Search for the cell housing the specified text and yield its [x, y] center coordinate. 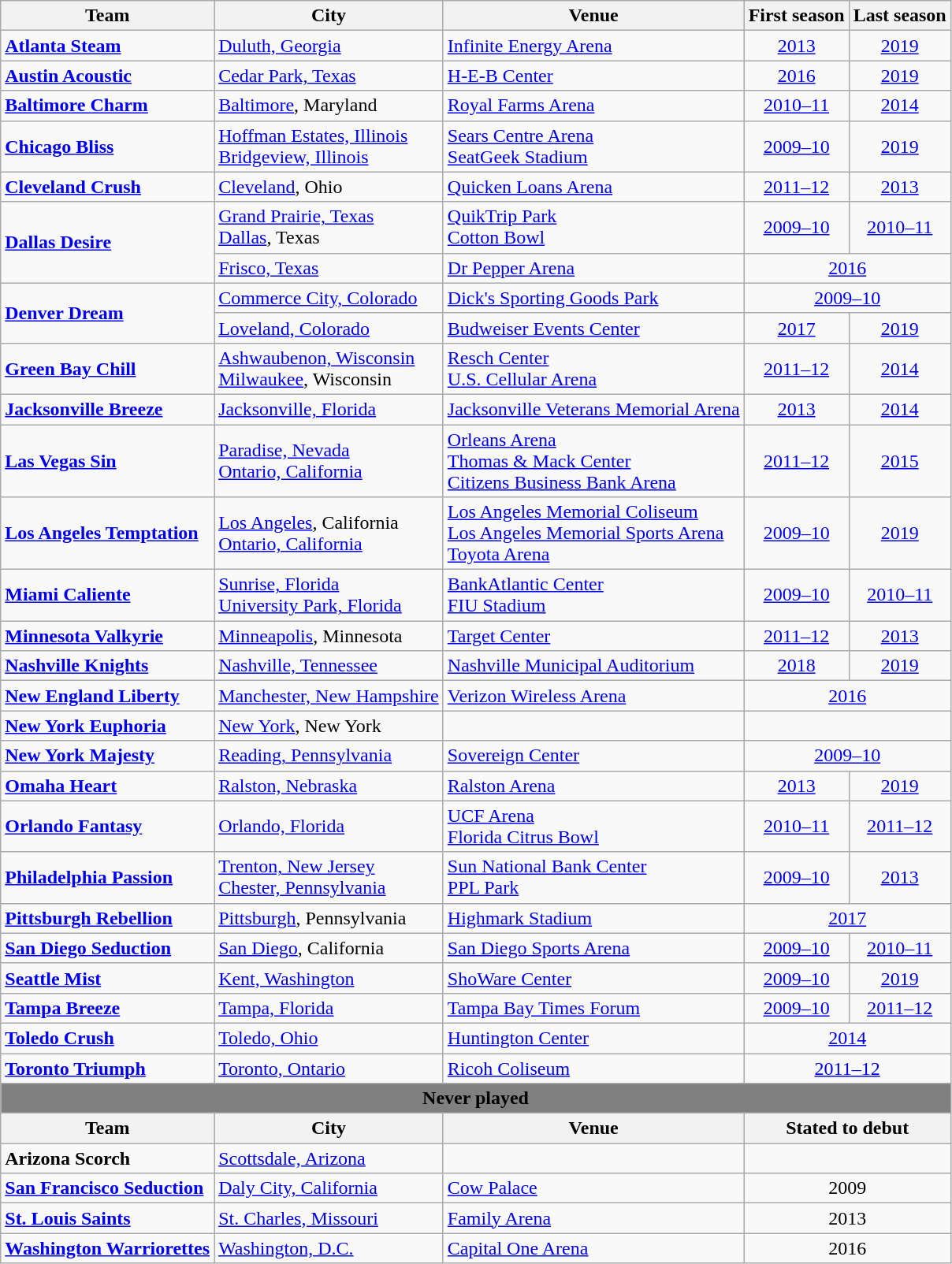
BankAtlantic CenterFIU Stadium [593, 596]
Jacksonville Breeze [107, 409]
New York Majesty [107, 756]
Chicago Bliss [107, 147]
St. Louis Saints [107, 1218]
Jacksonville, Florida [329, 409]
Miami Caliente [107, 596]
Jacksonville Veterans Memorial Arena [593, 409]
San Francisco Seduction [107, 1188]
Reading, Pennsylvania [329, 756]
San Diego, California [329, 948]
Pittsburgh Rebellion [107, 918]
Cow Palace [593, 1188]
Cleveland, Ohio [329, 187]
Nashville, Tennessee [329, 666]
Cedar Park, Texas [329, 76]
Toledo, Ohio [329, 1038]
San Diego Seduction [107, 948]
2009 [847, 1188]
Ashwaubenon, WisconsinMilwaukee, Wisconsin [329, 369]
New York Euphoria [107, 726]
Tampa Breeze [107, 1008]
Tampa Bay Times Forum [593, 1008]
New England Liberty [107, 696]
Los Angeles Temptation [107, 533]
Green Bay Chill [107, 369]
Manchester, New Hampshire [329, 696]
Orlando, Florida [329, 826]
Frisco, Texas [329, 268]
Commerce City, Colorado [329, 298]
Never played [476, 1099]
H-E-B Center [593, 76]
Last season [900, 16]
Huntington Center [593, 1038]
Nashville Knights [107, 666]
Seattle Mist [107, 978]
Arizona Scorch [107, 1158]
Orleans ArenaThomas & Mack CenterCitizens Business Bank Arena [593, 460]
Ricoh Coliseum [593, 1068]
Verizon Wireless Arena [593, 696]
2015 [900, 460]
Denver Dream [107, 313]
Sunrise, FloridaUniversity Park, Florida [329, 596]
Family Arena [593, 1218]
Loveland, Colorado [329, 328]
Royal Farms Arena [593, 106]
St. Charles, Missouri [329, 1218]
Toronto Triumph [107, 1068]
Baltimore Charm [107, 106]
Ralston, Nebraska [329, 786]
Cleveland Crush [107, 187]
Toledo Crush [107, 1038]
Tampa, Florida [329, 1008]
Quicken Loans Arena [593, 187]
Philadelphia Passion [107, 878]
Nashville Municipal Auditorium [593, 666]
Budweiser Events Center [593, 328]
Infinite Energy Arena [593, 46]
Ralston Arena [593, 786]
Los Angeles Memorial ColiseumLos Angeles Memorial Sports ArenaToyota Arena [593, 533]
UCF ArenaFlorida Citrus Bowl [593, 826]
ShoWare Center [593, 978]
Omaha Heart [107, 786]
Highmark Stadium [593, 918]
Sun National Bank CenterPPL Park [593, 878]
Atlanta Steam [107, 46]
Duluth, Georgia [329, 46]
Minneapolis, Minnesota [329, 636]
Austin Acoustic [107, 76]
2018 [796, 666]
Capital One Arena [593, 1248]
Grand Prairie, TexasDallas, Texas [329, 227]
Las Vegas Sin [107, 460]
Washington, D.C. [329, 1248]
Trenton, New JerseyChester, Pennsylvania [329, 878]
Orlando Fantasy [107, 826]
Los Angeles, CaliforniaOntario, California [329, 533]
First season [796, 16]
New York, New York [329, 726]
Kent, Washington [329, 978]
Dick's Sporting Goods Park [593, 298]
QuikTrip ParkCotton Bowl [593, 227]
Pittsburgh, Pennsylvania [329, 918]
Washington Warriorettes [107, 1248]
Sovereign Center [593, 756]
Hoffman Estates, IllinoisBridgeview, Illinois [329, 147]
Dr Pepper Arena [593, 268]
Minnesota Valkyrie [107, 636]
Stated to debut [847, 1128]
Target Center [593, 636]
Daly City, California [329, 1188]
Resch CenterU.S. Cellular Arena [593, 369]
Sears Centre ArenaSeatGeek Stadium [593, 147]
Toronto, Ontario [329, 1068]
Paradise, NevadaOntario, California [329, 460]
San Diego Sports Arena [593, 948]
Scottsdale, Arizona [329, 1158]
Baltimore, Maryland [329, 106]
Dallas Desire [107, 243]
